Capture the cell that displays the provided text and extract its [x, y] central coordinate. 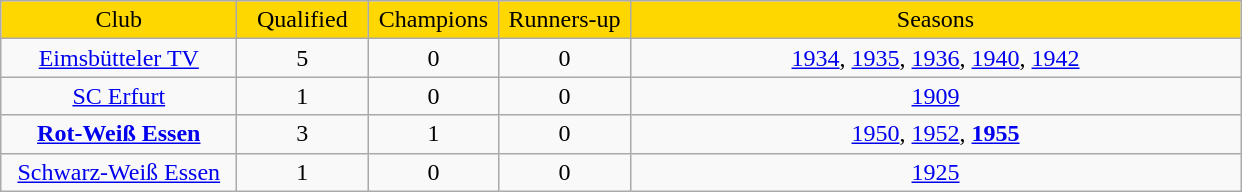
Champions [434, 20]
Club [119, 20]
Seasons [936, 20]
1925 [936, 172]
3 [302, 134]
Runners-up [564, 20]
Eimsbütteler TV [119, 58]
Rot-Weiß Essen [119, 134]
5 [302, 58]
Schwarz-Weiß Essen [119, 172]
1909 [936, 96]
Qualified [302, 20]
1934, 1935, 1936, 1940, 1942 [936, 58]
1950, 1952, 1955 [936, 134]
SC Erfurt [119, 96]
